Locate the cell with the specified text and output its [x, y] center coordinate. 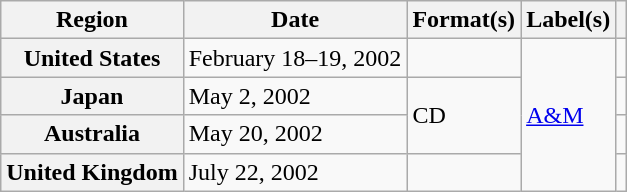
CD [464, 115]
A&M [568, 115]
July 22, 2002 [295, 172]
Region [92, 20]
Japan [92, 96]
United States [92, 58]
May 20, 2002 [295, 134]
Format(s) [464, 20]
United Kingdom [92, 172]
February 18–19, 2002 [295, 58]
May 2, 2002 [295, 96]
Australia [92, 134]
Date [295, 20]
Label(s) [568, 20]
